Return the [x, y] coordinate for the center point of the cell that contains the specified text.  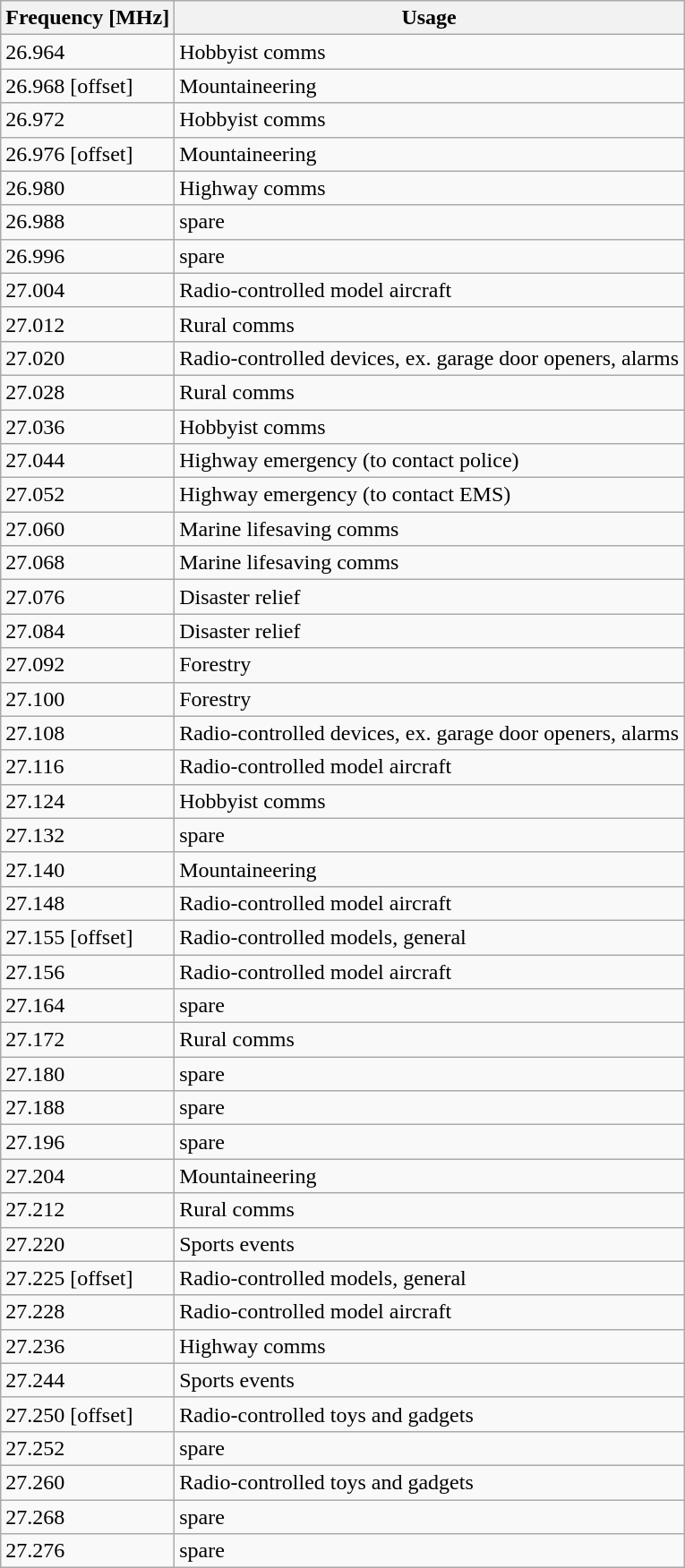
27.060 [88, 529]
27.020 [88, 358]
27.036 [88, 427]
27.116 [88, 767]
26.972 [88, 120]
27.268 [88, 1517]
Usage [430, 18]
27.092 [88, 665]
27.012 [88, 324]
27.084 [88, 631]
27.252 [88, 1448]
27.156 [88, 971]
27.140 [88, 869]
27.124 [88, 801]
27.204 [88, 1176]
27.004 [88, 290]
27.250 [offset] [88, 1414]
26.976 [offset] [88, 154]
27.028 [88, 392]
27.196 [88, 1142]
27.148 [88, 903]
27.228 [88, 1312]
27.276 [88, 1551]
26.996 [88, 256]
27.180 [88, 1074]
27.212 [88, 1210]
27.100 [88, 699]
27.188 [88, 1108]
27.225 [offset] [88, 1278]
27.260 [88, 1482]
27.220 [88, 1244]
Highway emergency (to contact EMS) [430, 495]
27.108 [88, 733]
27.132 [88, 835]
27.044 [88, 461]
27.236 [88, 1346]
27.155 [offset] [88, 937]
26.980 [88, 188]
26.988 [88, 222]
27.164 [88, 1006]
26.968 [offset] [88, 86]
27.068 [88, 563]
27.052 [88, 495]
27.076 [88, 597]
Frequency [MHz] [88, 18]
27.244 [88, 1380]
26.964 [88, 52]
27.172 [88, 1040]
Highway emergency (to contact police) [430, 461]
